Provide the (x, y) coordinate of the cell's center where the given text is located.  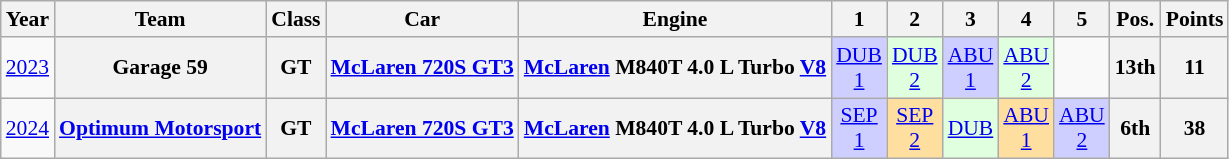
2024 (28, 128)
DUB1 (859, 68)
5 (1082, 19)
Pos. (1136, 19)
DUB2 (915, 68)
Year (28, 19)
Garage 59 (160, 68)
SEP1 (859, 128)
Class (296, 19)
Optimum Motorsport (160, 128)
1 (859, 19)
13th (1136, 68)
38 (1195, 128)
11 (1195, 68)
2023 (28, 68)
DUB (971, 128)
4 (1026, 19)
3 (971, 19)
Engine (675, 19)
SEP2 (915, 128)
Car (422, 19)
Team (160, 19)
Points (1195, 19)
6th (1136, 128)
2 (915, 19)
